Detect which cell encompasses the target text, then output its [x, y] center coordinate. 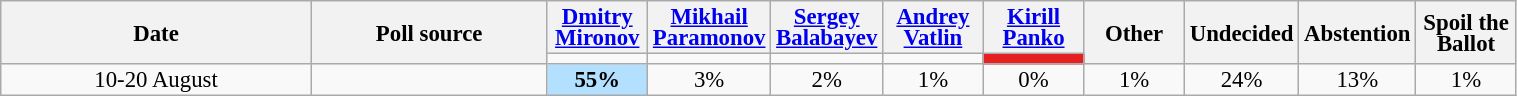
0% [1034, 80]
Dmitry Mironov [598, 28]
Undecided [1241, 32]
13% [1358, 80]
Date [156, 32]
Spoil the Ballot [1466, 32]
Andrey Vatlin [934, 28]
Mikhail Paramonov [710, 28]
10-20 August [156, 80]
Abstention [1358, 32]
24% [1241, 80]
55% [598, 80]
3% [710, 80]
2% [827, 80]
Sergey Balabayev [827, 28]
Kirill Panko [1034, 28]
Other [1134, 32]
Poll source [429, 32]
